Identify which cell holds the provided text, then report its [x, y] central coordinate. 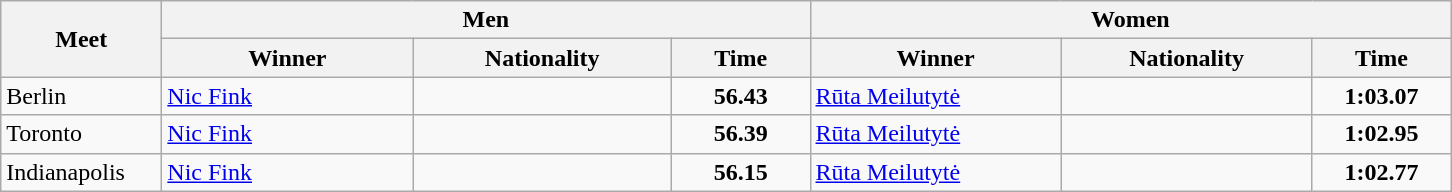
Women [1130, 20]
56.39 [740, 134]
1:02.77 [1382, 172]
Toronto [82, 134]
Men [486, 20]
Indianapolis [82, 172]
56.15 [740, 172]
1:02.95 [1382, 134]
Meet [82, 39]
Berlin [82, 96]
1:03.07 [1382, 96]
56.43 [740, 96]
